Determine the [x, y] coordinate at the center of the cell enclosing the given text.  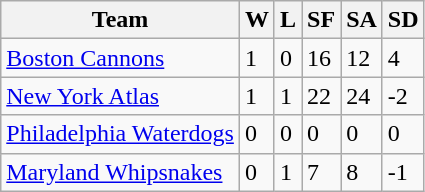
Boston Cannons [120, 58]
7 [322, 172]
24 [362, 96]
Team [120, 20]
SD [403, 20]
16 [322, 58]
W [256, 20]
22 [322, 96]
12 [362, 58]
8 [362, 172]
4 [403, 58]
SA [362, 20]
Maryland Whipsnakes [120, 172]
-1 [403, 172]
-2 [403, 96]
New York Atlas [120, 96]
SF [322, 20]
L [288, 20]
Philadelphia Waterdogs [120, 134]
